Locate the cell with the specified text and output its (X, Y) center coordinate. 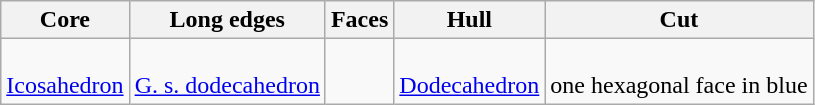
Faces (359, 20)
Cut (679, 20)
G. s. dodecahedron (227, 72)
Icosahedron (65, 72)
one hexagonal face in blue (679, 72)
Long edges (227, 20)
Hull (470, 20)
Dodecahedron (470, 72)
Core (65, 20)
